Output the (X, Y) coordinate of the center of the cell containing the given text.  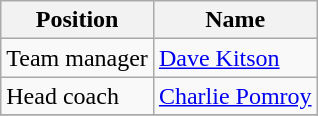
Dave Kitson (235, 58)
Team manager (78, 58)
Head coach (78, 96)
Name (235, 20)
Charlie Pomroy (235, 96)
Position (78, 20)
